Pinpoint the cell where the given text exists, returning its (X, Y) midpoint coordinate. 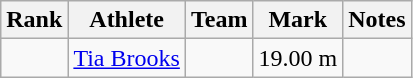
19.00 m (298, 58)
Tia Brooks (127, 58)
Mark (298, 20)
Rank (34, 20)
Team (219, 20)
Notes (377, 20)
Athlete (127, 20)
